Output the (X, Y) coordinate of the center of the cell containing the given text.  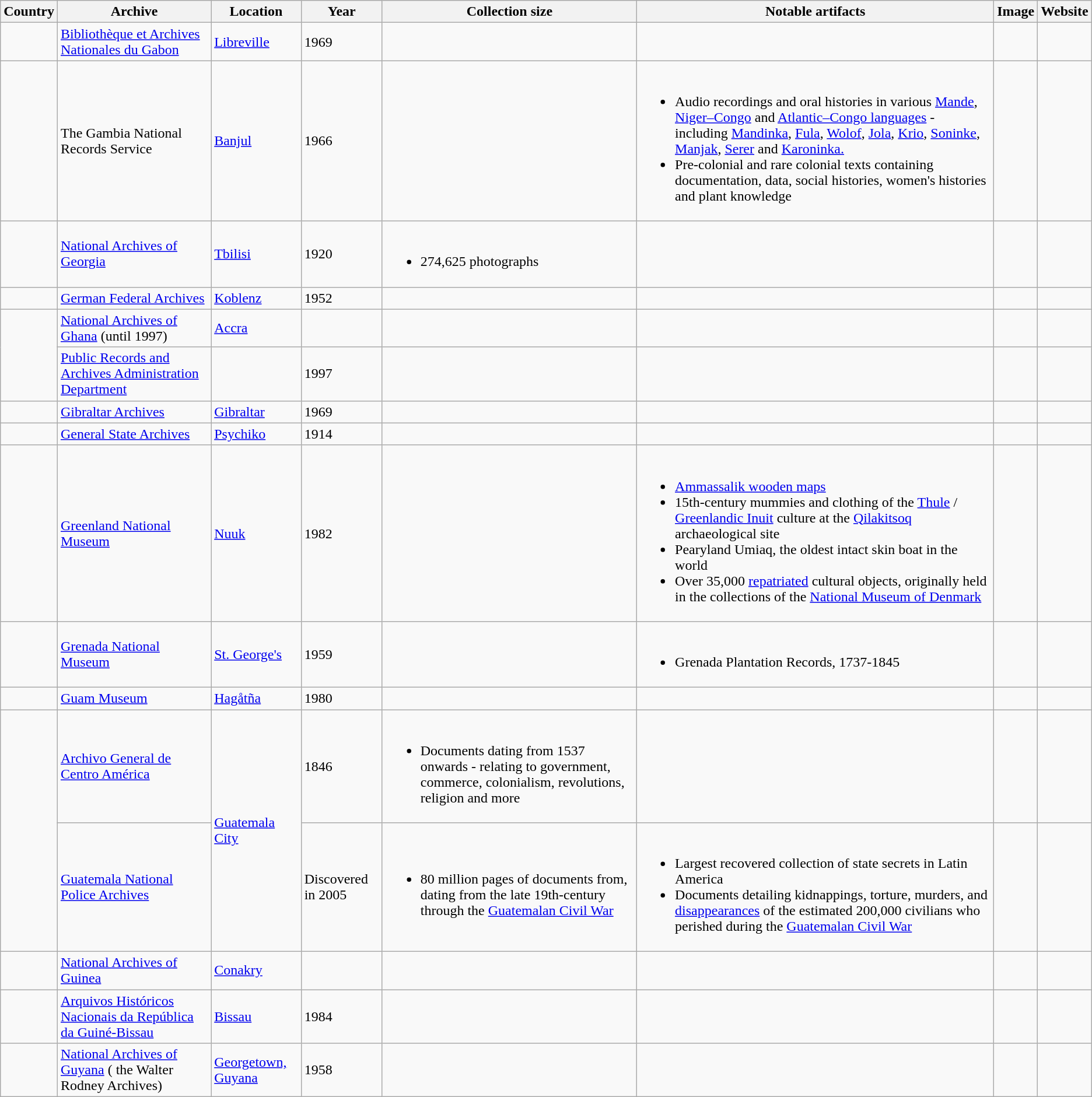
Country (29, 12)
Collection size (509, 12)
Discovered in 2005 (342, 888)
Website (1065, 12)
1959 (342, 654)
Guatemala National Police Archives (134, 888)
Image (1016, 12)
80 million pages of documents from, dating from the late 19th-century through the Guatemalan Civil War (509, 888)
National Archives of Georgia (134, 254)
Libreville (256, 42)
Notable artifacts (815, 12)
1997 (342, 374)
Grenada Plantation Records, 1737-1845 (815, 654)
Banjul (256, 141)
Greenland National Museum (134, 533)
1920 (342, 254)
Guam Museum (134, 698)
General State Archives (134, 434)
Documents dating from 1537 onwards - relating to government, commerce, colonialism, revolutions, religion and more (509, 766)
The Gambia National Records Service (134, 141)
German Federal Archives (134, 298)
Accra (256, 328)
Hagåtña (256, 698)
Georgetown, Guyana (256, 1070)
1982 (342, 533)
1914 (342, 434)
Bibliothèque et Archives Nationales du Gabon (134, 42)
National Archives of Ghana (until 1997) (134, 328)
Psychiko (256, 434)
1984 (342, 1017)
Year (342, 12)
Nuuk (256, 533)
Tbilisi (256, 254)
Archivo General de Centro América (134, 766)
Location (256, 12)
Gibraltar (256, 412)
1958 (342, 1070)
Public Records and Archives Administration Department (134, 374)
1846 (342, 766)
274,625 photographs (509, 254)
Koblenz (256, 298)
St. George's (256, 654)
National Archives of Guinea (134, 970)
1952 (342, 298)
Conakry (256, 970)
Guatemala City (256, 830)
National Archives of Guyana ( the Walter Rodney Archives) (134, 1070)
1980 (342, 698)
Archive (134, 12)
Arquivos Históricos Nacionais da República da Guiné-Bissau (134, 1017)
Gibraltar Archives (134, 412)
Grenada National Museum (134, 654)
Bissau (256, 1017)
1966 (342, 141)
